Scan for the cell matching the given text and deliver its [X, Y] coordinate at center. 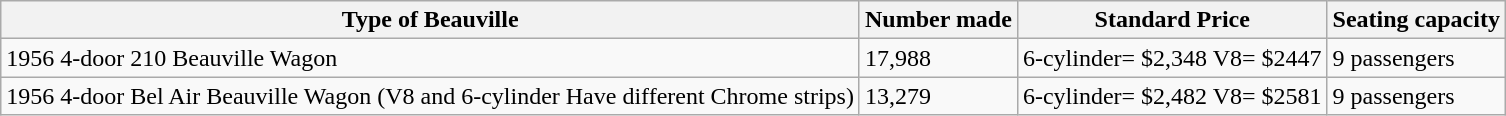
Number made [938, 20]
13,279 [938, 96]
Seating capacity [1416, 20]
1956 4-door 210 Beauville Wagon [430, 58]
6-cylinder= $2,482 V8= $2581 [1172, 96]
6-cylinder= $2,348 V8= $2447 [1172, 58]
1956 4-door Bel Air Beauville Wagon (V8 and 6-cylinder Have different Chrome strips) [430, 96]
Type of Beauville [430, 20]
Standard Price [1172, 20]
17,988 [938, 58]
